Output the (X, Y) coordinate of the center of the cell containing the given text.  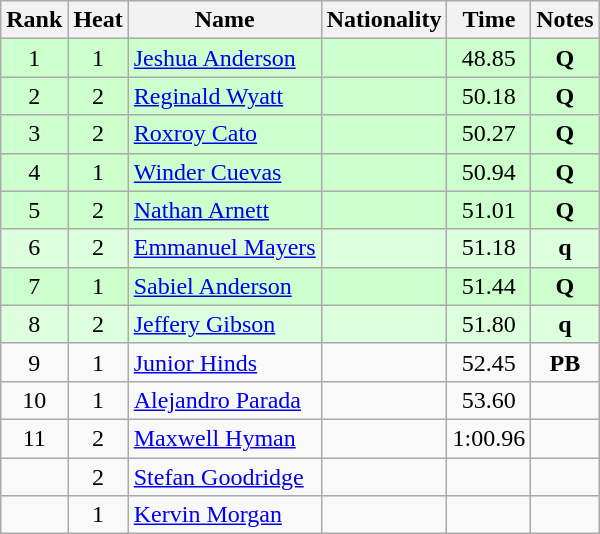
Jeffery Gibson (224, 324)
50.94 (489, 172)
5 (34, 210)
51.18 (489, 248)
Rank (34, 20)
50.18 (489, 96)
Jeshua Anderson (224, 58)
Emmanuel Mayers (224, 248)
Stefan Goodridge (224, 477)
10 (34, 400)
51.80 (489, 324)
Roxroy Cato (224, 134)
Alejandro Parada (224, 400)
PB (565, 362)
Kervin Morgan (224, 515)
Heat (98, 20)
Sabiel Anderson (224, 286)
11 (34, 438)
Name (224, 20)
48.85 (489, 58)
9 (34, 362)
Notes (565, 20)
Junior Hinds (224, 362)
50.27 (489, 134)
Time (489, 20)
53.60 (489, 400)
6 (34, 248)
Maxwell Hyman (224, 438)
4 (34, 172)
Nationality (384, 20)
51.44 (489, 286)
1:00.96 (489, 438)
Nathan Arnett (224, 210)
7 (34, 286)
8 (34, 324)
51.01 (489, 210)
52.45 (489, 362)
Reginald Wyatt (224, 96)
Winder Cuevas (224, 172)
3 (34, 134)
